Identify which cell holds the provided text, then report its (x, y) central coordinate. 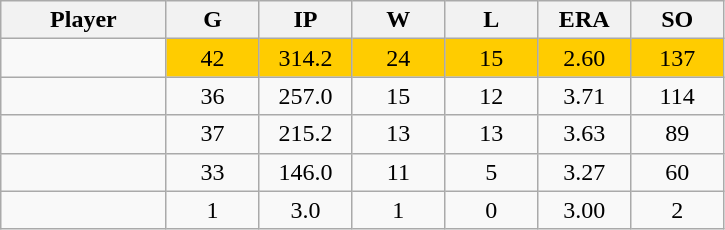
42 (212, 58)
12 (492, 96)
215.2 (306, 134)
24 (398, 58)
SO (678, 20)
257.0 (306, 96)
2 (678, 210)
G (212, 20)
W (398, 20)
3.63 (584, 134)
11 (398, 172)
146.0 (306, 172)
IP (306, 20)
Player (84, 20)
89 (678, 134)
5 (492, 172)
3.27 (584, 172)
3.00 (584, 210)
60 (678, 172)
37 (212, 134)
2.60 (584, 58)
3.71 (584, 96)
114 (678, 96)
ERA (584, 20)
L (492, 20)
137 (678, 58)
36 (212, 96)
33 (212, 172)
314.2 (306, 58)
0 (492, 210)
3.0 (306, 210)
